Detect which cell encompasses the target text, then output its [x, y] center coordinate. 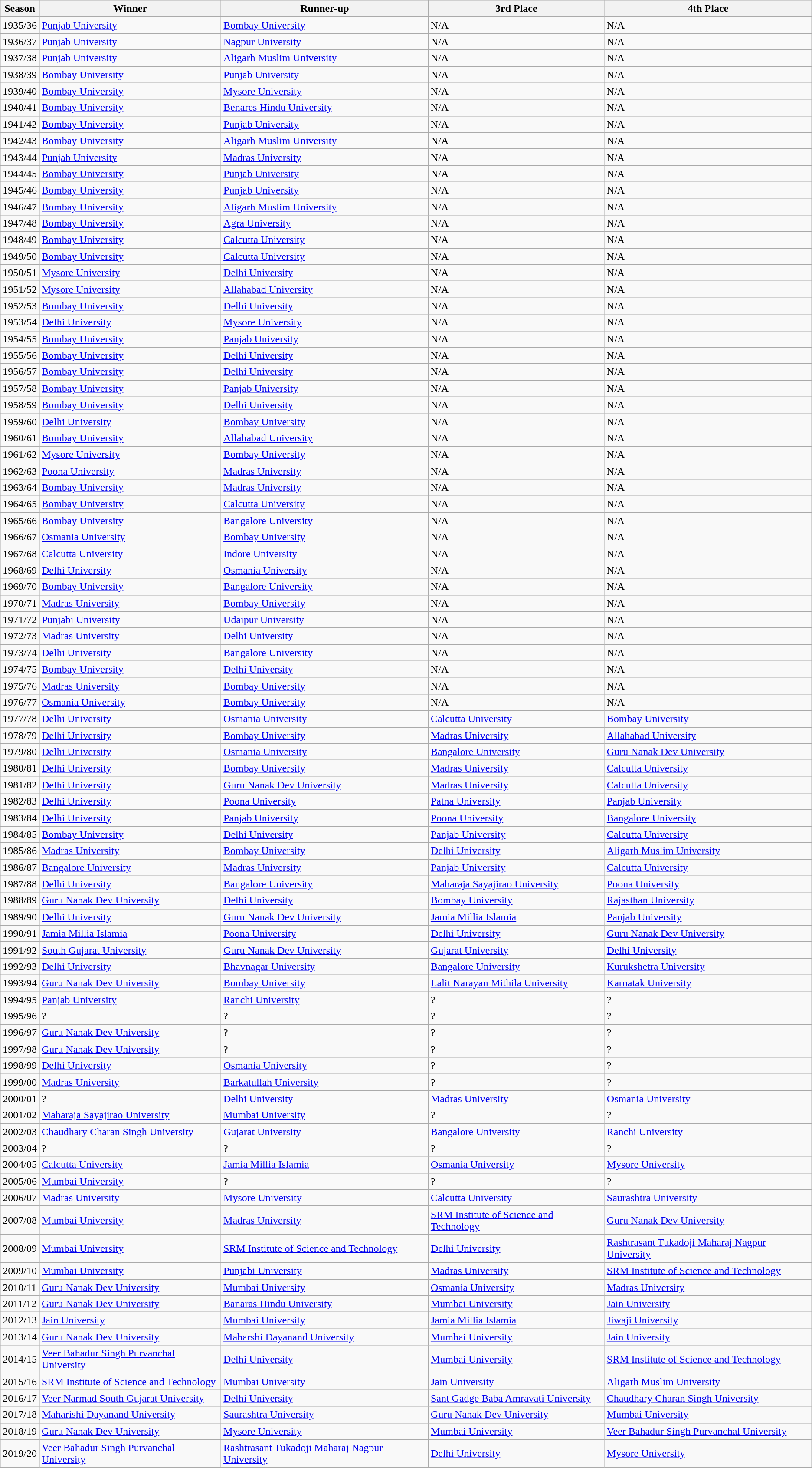
1937/38 [20, 58]
1943/44 [20, 157]
1940/41 [20, 108]
1979/80 [20, 752]
4th Place [708, 9]
2010/11 [20, 1287]
Lalit Narayan Mithila University [516, 983]
Maharshi Dayanand University [325, 1337]
1953/54 [20, 322]
1996/97 [20, 1033]
Jiwaji University [708, 1320]
2019/20 [20, 1454]
3rd Place [516, 9]
1968/69 [20, 570]
1945/46 [20, 190]
1997/98 [20, 1049]
Maharishi Dayanand University [130, 1415]
1957/58 [20, 388]
1995/96 [20, 1016]
2017/18 [20, 1415]
1946/47 [20, 207]
1972/73 [20, 636]
1956/57 [20, 372]
1952/53 [20, 306]
1955/56 [20, 355]
1938/39 [20, 75]
1958/59 [20, 405]
South Gujarat University [130, 950]
1948/49 [20, 240]
1942/43 [20, 141]
1962/63 [20, 471]
1986/87 [20, 867]
1965/66 [20, 521]
1961/62 [20, 454]
Kurukshetra University [708, 966]
1992/93 [20, 966]
1964/65 [20, 504]
Banaras Hindu University [325, 1304]
1987/88 [20, 884]
1944/45 [20, 174]
1939/40 [20, 91]
2009/10 [20, 1271]
1947/48 [20, 223]
Benares Hindu University [325, 108]
1978/79 [20, 736]
1973/74 [20, 653]
2002/03 [20, 1132]
2006/07 [20, 1198]
1974/75 [20, 669]
1960/61 [20, 438]
2000/01 [20, 1099]
2016/17 [20, 1398]
Season [20, 9]
1985/86 [20, 851]
Sant Gadge Baba Amravati University [516, 1398]
1950/51 [20, 273]
2001/02 [20, 1115]
1993/94 [20, 983]
1963/64 [20, 488]
1991/92 [20, 950]
1967/68 [20, 554]
Veer Narmad South Gujarat University [130, 1398]
1971/72 [20, 620]
1936/37 [20, 42]
Bhavnagar University [325, 966]
1970/71 [20, 603]
2012/13 [20, 1320]
Udaipur University [325, 620]
Winner [130, 9]
2008/09 [20, 1248]
2014/15 [20, 1359]
1990/91 [20, 933]
1949/50 [20, 256]
2007/08 [20, 1220]
1966/67 [20, 537]
1981/82 [20, 785]
2003/04 [20, 1148]
Indore University [325, 554]
1977/78 [20, 719]
1998/99 [20, 1066]
1983/84 [20, 818]
1999/00 [20, 1082]
2004/05 [20, 1165]
1994/95 [20, 999]
2013/14 [20, 1337]
1984/85 [20, 834]
Rajasthan University [708, 900]
1976/77 [20, 702]
Patna University [516, 801]
2018/19 [20, 1431]
1935/36 [20, 25]
1989/90 [20, 917]
2011/12 [20, 1304]
2015/16 [20, 1382]
1975/76 [20, 686]
1959/60 [20, 421]
1988/89 [20, 900]
1951/52 [20, 289]
Barkatullah University [325, 1082]
1954/55 [20, 339]
1969/70 [20, 587]
2005/06 [20, 1181]
1980/81 [20, 768]
Agra University [325, 223]
1982/83 [20, 801]
Runner-up [325, 9]
Karnatak University [708, 983]
Nagpur University [325, 42]
1941/42 [20, 124]
